Find where the given text appears and provide that cell's center as (x, y) coordinate. 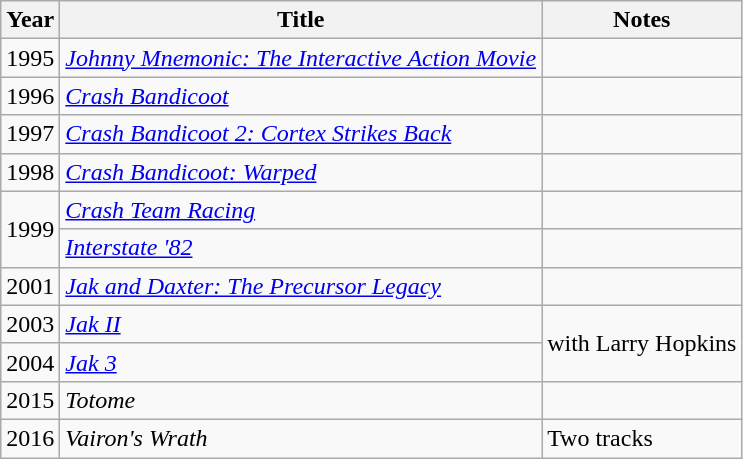
Jak II (301, 324)
Vairon's Wrath (301, 438)
Interstate '82 (301, 248)
1999 (30, 229)
Totome (301, 400)
1995 (30, 58)
Year (30, 20)
1996 (30, 96)
Notes (642, 20)
Title (301, 20)
Crash Bandicoot: Warped (301, 172)
2001 (30, 286)
2015 (30, 400)
2003 (30, 324)
Two tracks (642, 438)
1997 (30, 134)
Jak and Daxter: The Precursor Legacy (301, 286)
Crash Bandicoot (301, 96)
2004 (30, 362)
Johnny Mnemonic: The Interactive Action Movie (301, 58)
2016 (30, 438)
Jak 3 (301, 362)
Crash Bandicoot 2: Cortex Strikes Back (301, 134)
1998 (30, 172)
with Larry Hopkins (642, 343)
Crash Team Racing (301, 210)
